Return (X, Y) of the center of cell containing provided text 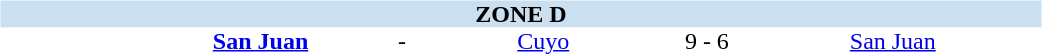
Cuyo (544, 42)
- (402, 42)
ZONE D (520, 14)
9 - 6 (707, 42)
